Identify which cell holds the provided text, then report its (x, y) central coordinate. 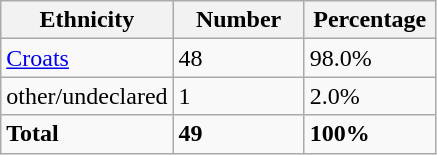
Croats (87, 58)
98.0% (370, 58)
Ethnicity (87, 20)
Total (87, 134)
Number (238, 20)
other/undeclared (87, 96)
100% (370, 134)
Percentage (370, 20)
49 (238, 134)
1 (238, 96)
48 (238, 58)
2.0% (370, 96)
